Provide the [X, Y] coordinate of the cell's center where the given text is located.  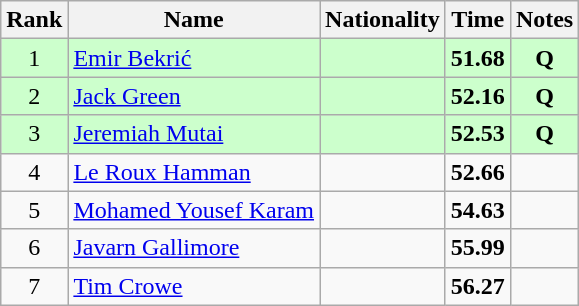
52.53 [478, 134]
Notes [544, 20]
Jack Green [194, 96]
Name [194, 20]
Time [478, 20]
Mohamed Yousef Karam [194, 210]
4 [34, 172]
Le Roux Hamman [194, 172]
7 [34, 286]
5 [34, 210]
52.66 [478, 172]
56.27 [478, 286]
2 [34, 96]
3 [34, 134]
Nationality [383, 20]
Rank [34, 20]
Javarn Gallimore [194, 248]
55.99 [478, 248]
51.68 [478, 58]
Jeremiah Mutai [194, 134]
54.63 [478, 210]
Tim Crowe [194, 286]
1 [34, 58]
Emir Bekrić [194, 58]
52.16 [478, 96]
6 [34, 248]
